Identify which cell holds the provided text, then report its (x, y) central coordinate. 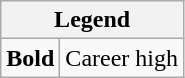
Career high (122, 58)
Bold (30, 58)
Legend (92, 20)
